Identify which cell holds the provided text, then report its [X, Y] central coordinate. 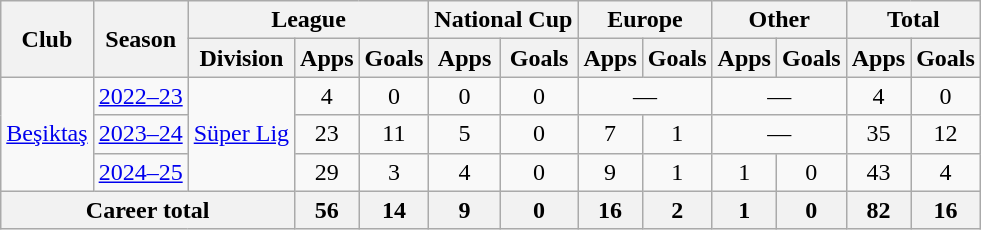
National Cup [504, 20]
Other [779, 20]
29 [327, 172]
Season [140, 39]
2022–23 [140, 96]
35 [878, 134]
2023–24 [140, 134]
Career total [148, 210]
Süper Lig [241, 134]
56 [327, 210]
5 [465, 134]
League [308, 20]
23 [327, 134]
Total [913, 20]
3 [394, 172]
Club [47, 39]
2 [677, 210]
Beşiktaş [47, 134]
7 [610, 134]
Europe [645, 20]
Division [241, 58]
82 [878, 210]
11 [394, 134]
12 [946, 134]
2024–25 [140, 172]
14 [394, 210]
43 [878, 172]
